Capture the cell that displays the provided text and extract its (x, y) central coordinate. 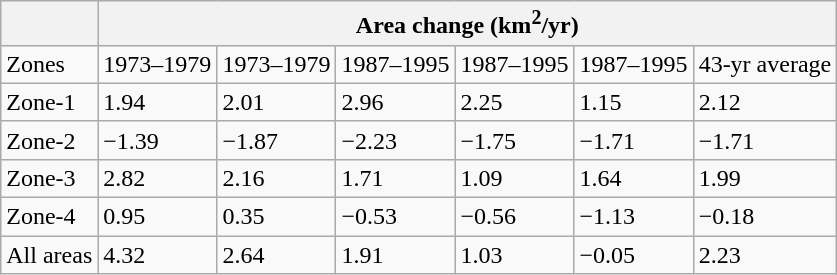
1.99 (765, 178)
0.95 (158, 217)
1.71 (396, 178)
2.64 (276, 255)
2.01 (276, 102)
2.16 (276, 178)
1.91 (396, 255)
−0.05 (634, 255)
Zone-3 (50, 178)
1.09 (514, 178)
Zone-4 (50, 217)
Zone-2 (50, 140)
2.96 (396, 102)
−1.39 (158, 140)
4.32 (158, 255)
2.23 (765, 255)
0.35 (276, 217)
−1.75 (514, 140)
All areas (50, 255)
1.03 (514, 255)
1.15 (634, 102)
−2.23 (396, 140)
2.25 (514, 102)
1.94 (158, 102)
2.82 (158, 178)
Area change (km2/yr) (468, 24)
−0.18 (765, 217)
43-yr average (765, 64)
−0.56 (514, 217)
Zone-1 (50, 102)
2.12 (765, 102)
1.64 (634, 178)
−0.53 (396, 217)
−1.87 (276, 140)
Zones (50, 64)
−1.13 (634, 217)
